Provide the [X, Y] coordinate of the cell's center where the given text is located.  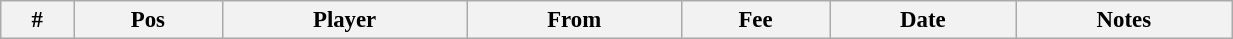
Player [344, 20]
Fee [755, 20]
# [38, 20]
Date [923, 20]
Pos [148, 20]
From [574, 20]
Notes [1124, 20]
